Search for the cell housing the specified text and yield its [X, Y] center coordinate. 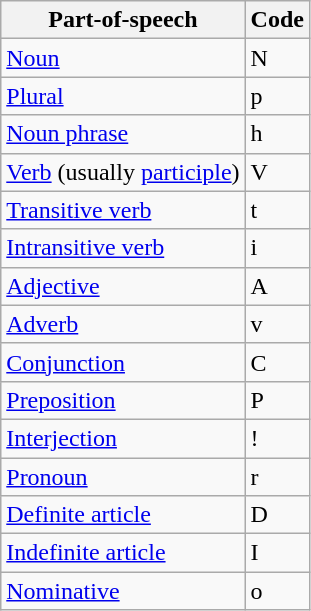
h [277, 134]
Transitive verb [123, 210]
! [277, 438]
o [277, 591]
Preposition [123, 400]
Nominative [123, 591]
I [277, 553]
Definite article [123, 515]
C [277, 362]
Adjective [123, 286]
Pronoun [123, 477]
t [277, 210]
Conjunction [123, 362]
Code [277, 20]
Indefinite article [123, 553]
Noun phrase [123, 134]
Noun [123, 58]
v [277, 324]
Part-of-speech [123, 20]
P [277, 400]
Verb (usually participle) [123, 172]
Interjection [123, 438]
N [277, 58]
i [277, 248]
r [277, 477]
A [277, 286]
Intransitive verb [123, 248]
D [277, 515]
Plural [123, 96]
V [277, 172]
p [277, 96]
Adverb [123, 324]
